Scan for the cell matching the given text and deliver its [x, y] coordinate at center. 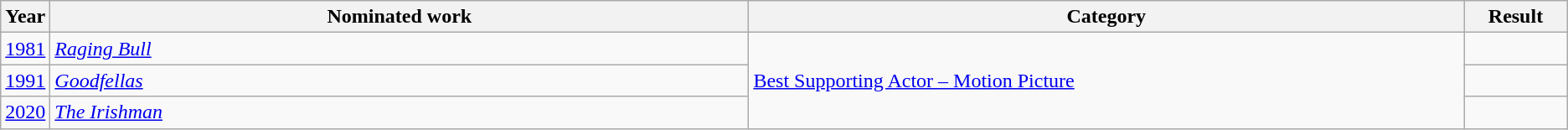
Best Supporting Actor – Motion Picture [1106, 81]
Year [25, 17]
Result [1516, 17]
2020 [25, 112]
Nominated work [400, 17]
1991 [25, 81]
Raging Bull [400, 49]
The Irishman [400, 112]
Goodfellas [400, 81]
Category [1106, 17]
1981 [25, 49]
